Search for the cell housing the specified text and yield its (X, Y) center coordinate. 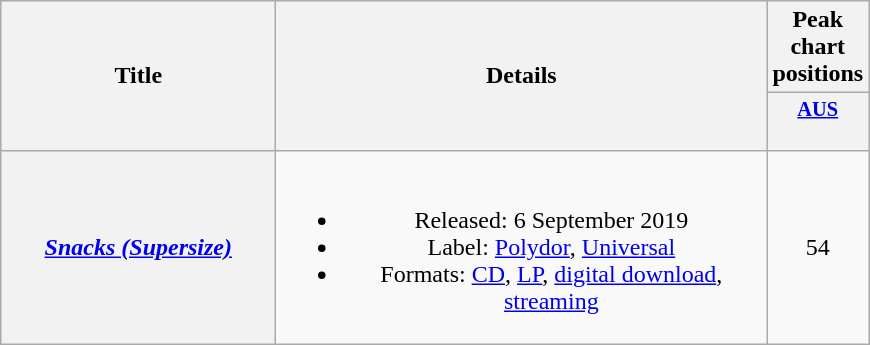
Released: 6 September 2019Label: Polydor, UniversalFormats: CD, LP, digital download, streaming (522, 247)
Title (138, 76)
54 (818, 247)
Snacks (Supersize) (138, 247)
AUS (818, 122)
Details (522, 76)
Peak chart positions (818, 47)
